Scan for the cell matching the given text and deliver its [X, Y] coordinate at center. 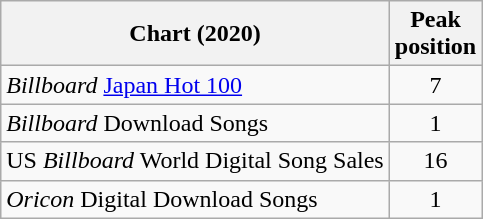
7 [435, 85]
US Billboard World Digital Song Sales [195, 161]
Billboard Download Songs [195, 123]
Oricon Digital Download Songs [195, 199]
Peakposition [435, 34]
Billboard Japan Hot 100 [195, 85]
16 [435, 161]
Chart (2020) [195, 34]
